Pinpoint the cell where the given text exists, returning its (X, Y) midpoint coordinate. 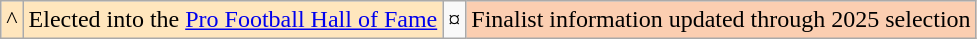
Elected into the Pro Football Hall of Fame (233, 20)
Finalist information updated through 2025 selection (721, 20)
^ (12, 20)
¤ (454, 20)
